Scan for the cell matching the given text and deliver its [x, y] coordinate at center. 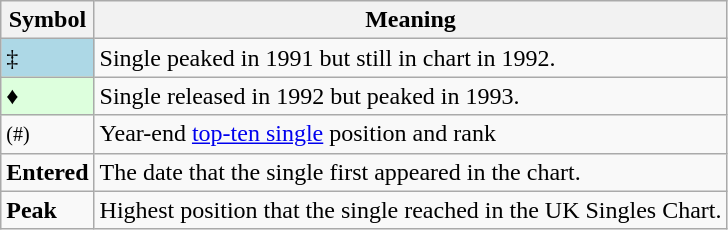
Meaning [410, 20]
♦ [48, 96]
The date that the single first appeared in the chart. [410, 172]
‡ [48, 58]
Peak [48, 210]
Symbol [48, 20]
Single peaked in 1991 but still in chart in 1992. [410, 58]
Single released in 1992 but peaked in 1993. [410, 96]
Highest position that the single reached in the UK Singles Chart. [410, 210]
(#) [48, 134]
Entered [48, 172]
Year-end top-ten single position and rank [410, 134]
